Return the [x, y] coordinate for the center point of the cell that contains the specified text.  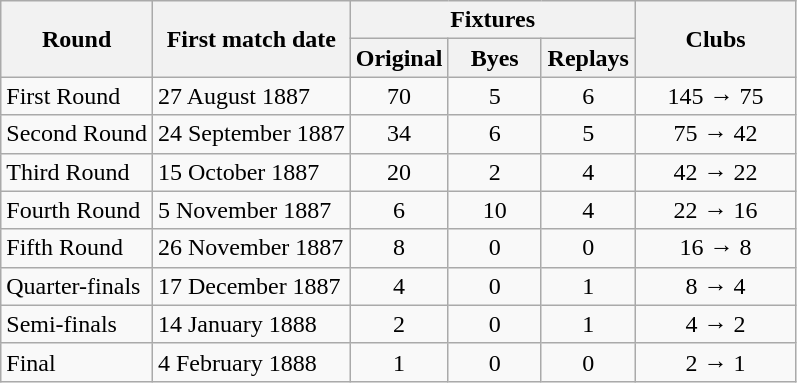
8 [399, 248]
Replays [588, 58]
17 December 1887 [251, 286]
5 November 1887 [251, 210]
20 [399, 172]
24 September 1887 [251, 134]
Fourth Round [77, 210]
First match date [251, 39]
Final [77, 362]
First Round [77, 96]
2 → 1 [716, 362]
Fifth Round [77, 248]
Clubs [716, 39]
15 October 1887 [251, 172]
8 → 4 [716, 286]
75 → 42 [716, 134]
Quarter-finals [77, 286]
26 November 1887 [251, 248]
10 [495, 210]
27 August 1887 [251, 96]
42 → 22 [716, 172]
22 → 16 [716, 210]
16 → 8 [716, 248]
Second Round [77, 134]
Fixtures [492, 20]
Third Round [77, 172]
70 [399, 96]
4 → 2 [716, 324]
Round [77, 39]
4 February 1888 [251, 362]
Semi-finals [77, 324]
145 → 75 [716, 96]
Original [399, 58]
14 January 1888 [251, 324]
Byes [495, 58]
34 [399, 134]
